Pinpoint the cell where the given text exists, returning its [x, y] midpoint coordinate. 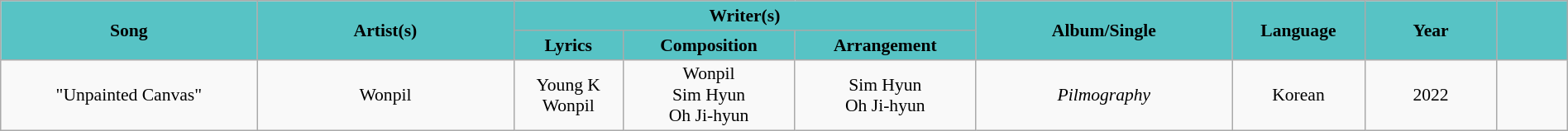
Album/Single [1104, 30]
Sim HyunOh Ji-hyun [885, 96]
Artist(s) [385, 30]
Song [129, 30]
Lyrics [568, 44]
2022 [1431, 96]
Korean [1298, 96]
Wonpil [385, 96]
Pilmography [1104, 96]
Young KWonpil [568, 96]
WonpilSim HyunOh Ji-hyun [708, 96]
"Unpainted Canvas" [129, 96]
Language [1298, 30]
Arrangement [885, 44]
Composition [708, 44]
Writer(s) [744, 16]
Year [1431, 30]
